Determine the (X, Y) coordinate at the center of the cell enclosing the given text.  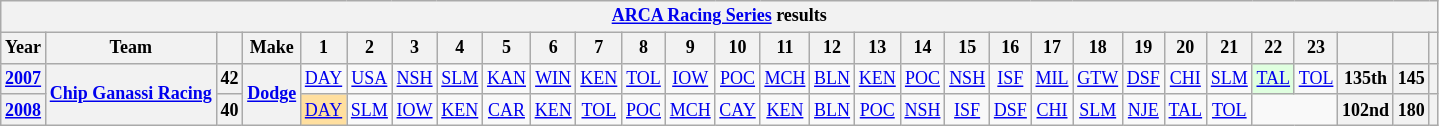
3 (414, 48)
10 (738, 48)
WIN (553, 78)
NJE (1144, 110)
42 (230, 78)
12 (832, 48)
2008 (24, 110)
1 (323, 48)
21 (1229, 48)
KAN (507, 78)
ARCA Racing Series results (720, 16)
16 (1010, 48)
7 (599, 48)
USA (370, 78)
23 (1316, 48)
145 (1411, 78)
15 (968, 48)
102nd (1366, 110)
5 (507, 48)
GTW (1098, 78)
8 (644, 48)
40 (230, 110)
20 (1185, 48)
CAY (738, 110)
Team (130, 48)
19 (1144, 48)
Make (272, 48)
180 (1411, 110)
6 (553, 48)
CAR (507, 110)
Year (24, 48)
11 (785, 48)
135th (1366, 78)
9 (690, 48)
13 (877, 48)
4 (460, 48)
MIL (1052, 78)
18 (1098, 48)
2007 (24, 78)
2 (370, 48)
14 (922, 48)
22 (1273, 48)
17 (1052, 48)
Chip Ganassi Racing (130, 94)
Dodge (272, 94)
